Return the [x, y] coordinate for the center point of the cell that contains the specified text.  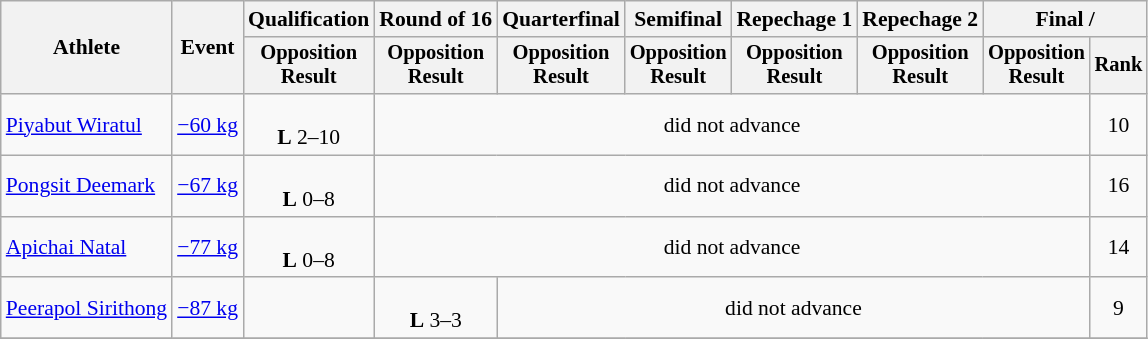
L 2–10 [308, 124]
9 [1119, 308]
Repechage 2 [920, 19]
Final / [1065, 19]
−67 kg [208, 186]
10 [1119, 124]
Qualification [308, 19]
Repechage 1 [794, 19]
−60 kg [208, 124]
−87 kg [208, 308]
Rank [1119, 66]
−77 kg [208, 248]
16 [1119, 186]
Peerapol Sirithong [86, 308]
L 3–3 [436, 308]
Athlete [86, 48]
Piyabut Wiratul [86, 124]
Semifinal [678, 19]
14 [1119, 248]
Event [208, 48]
Quarterfinal [561, 19]
Round of 16 [436, 19]
Pongsit Deemark [86, 186]
Apichai Natal [86, 248]
